Output the [X, Y] coordinate of the center of the cell containing the given text.  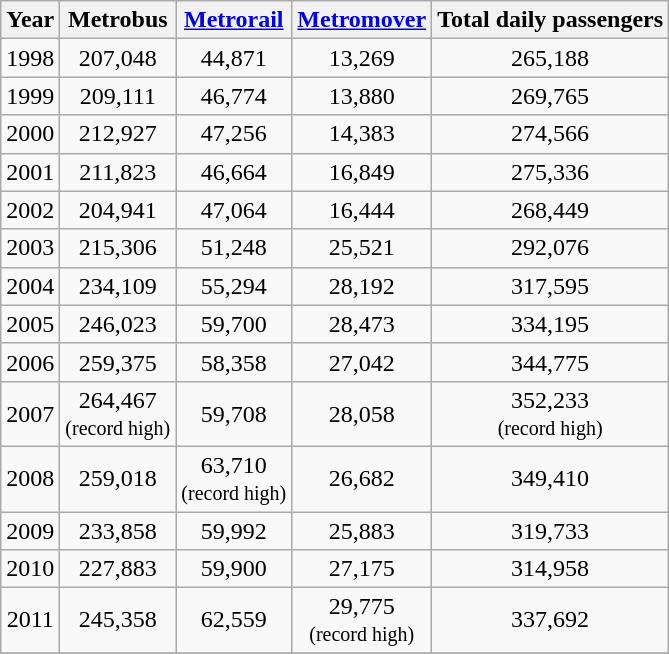
25,521 [362, 248]
2001 [30, 172]
Metrorail [234, 20]
319,733 [550, 531]
2009 [30, 531]
2007 [30, 414]
207,048 [118, 58]
1999 [30, 96]
259,018 [118, 478]
25,883 [362, 531]
16,849 [362, 172]
27,042 [362, 362]
234,109 [118, 286]
58,358 [234, 362]
47,256 [234, 134]
274,566 [550, 134]
344,775 [550, 362]
317,595 [550, 286]
13,880 [362, 96]
209,111 [118, 96]
63,710(record high) [234, 478]
227,883 [118, 569]
2008 [30, 478]
2003 [30, 248]
259,375 [118, 362]
26,682 [362, 478]
349,410 [550, 478]
46,774 [234, 96]
47,064 [234, 210]
2006 [30, 362]
Metrobus [118, 20]
59,992 [234, 531]
28,192 [362, 286]
2004 [30, 286]
2000 [30, 134]
46,664 [234, 172]
215,306 [118, 248]
2005 [30, 324]
2011 [30, 620]
14,383 [362, 134]
233,858 [118, 531]
269,765 [550, 96]
2002 [30, 210]
2010 [30, 569]
28,058 [362, 414]
265,188 [550, 58]
264,467(record high) [118, 414]
275,336 [550, 172]
29,775 (record high) [362, 620]
59,708 [234, 414]
1998 [30, 58]
Total daily passengers [550, 20]
13,269 [362, 58]
352,233(record high) [550, 414]
212,927 [118, 134]
314,958 [550, 569]
Year [30, 20]
204,941 [118, 210]
334,195 [550, 324]
27,175 [362, 569]
211,823 [118, 172]
246,023 [118, 324]
245,358 [118, 620]
51,248 [234, 248]
337,692 [550, 620]
16,444 [362, 210]
292,076 [550, 248]
44,871 [234, 58]
55,294 [234, 286]
62,559 [234, 620]
Metromover [362, 20]
28,473 [362, 324]
268,449 [550, 210]
59,900 [234, 569]
59,700 [234, 324]
